Find where the given text appears and provide that cell's center as [X, Y] coordinate. 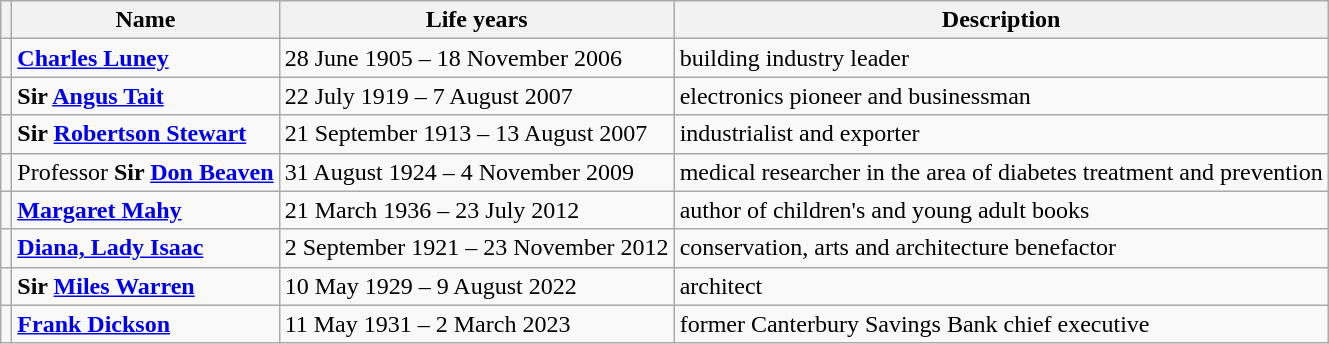
Sir Robertson Stewart [146, 134]
conservation, arts and architecture benefactor [1001, 248]
2 September 1921 – 23 November 2012 [476, 248]
former Canterbury Savings Bank chief executive [1001, 324]
electronics pioneer and businessman [1001, 96]
31 August 1924 – 4 November 2009 [476, 172]
21 March 1936 – 23 July 2012 [476, 210]
10 May 1929 – 9 August 2022 [476, 286]
Professor Sir Don Beaven [146, 172]
11 May 1931 – 2 March 2023 [476, 324]
Charles Luney [146, 58]
Name [146, 20]
21 September 1913 – 13 August 2007 [476, 134]
Description [1001, 20]
Margaret Mahy [146, 210]
Diana, Lady Isaac [146, 248]
architect [1001, 286]
industrialist and exporter [1001, 134]
Life years [476, 20]
Frank Dickson [146, 324]
author of children's and young adult books [1001, 210]
medical researcher in the area of diabetes treatment and prevention [1001, 172]
building industry leader [1001, 58]
22 July 1919 – 7 August 2007 [476, 96]
Sir Angus Tait [146, 96]
Sir Miles Warren [146, 286]
28 June 1905 – 18 November 2006 [476, 58]
